Scan for the cell matching the given text and deliver its (x, y) coordinate at center. 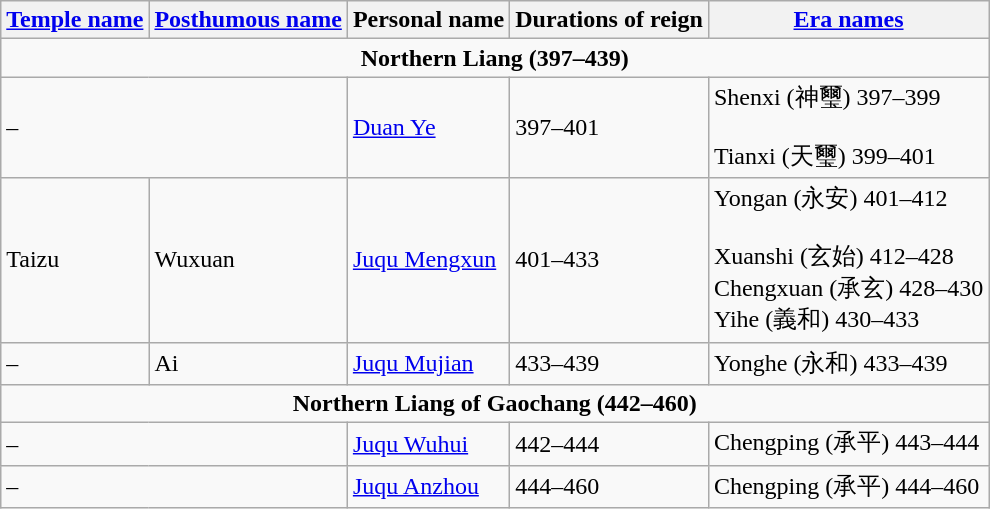
Juqu Wuhui (428, 444)
401–433 (610, 260)
Shenxi (神璽) 397–399Tianxi (天璽) 399–401 (848, 128)
397–401 (610, 128)
444–460 (610, 486)
Temple name (75, 20)
Juqu Anzhou (428, 486)
Northern Liang (397–439) (495, 58)
Personal name (428, 20)
Wuxuan (248, 260)
Era names (848, 20)
442–444 (610, 444)
Posthumous name (248, 20)
Yonghe (永和) 433–439 (848, 364)
Chengping (承平) 444–460 (848, 486)
Taizu (75, 260)
Chengping (承平) 443–444 (848, 444)
Durations of reign (610, 20)
433–439 (610, 364)
Ai (248, 364)
Northern Liang of Gaochang (442–460) (495, 404)
Duan Ye (428, 128)
Juqu Mengxun (428, 260)
Juqu Mujian (428, 364)
Yongan (永安) 401–412Xuanshi (玄始) 412–428 Chengxuan (承玄) 428–430 Yihe (義和) 430–433 (848, 260)
